For the text-containing cell, return its midpoint in [x, y] coordinate format. 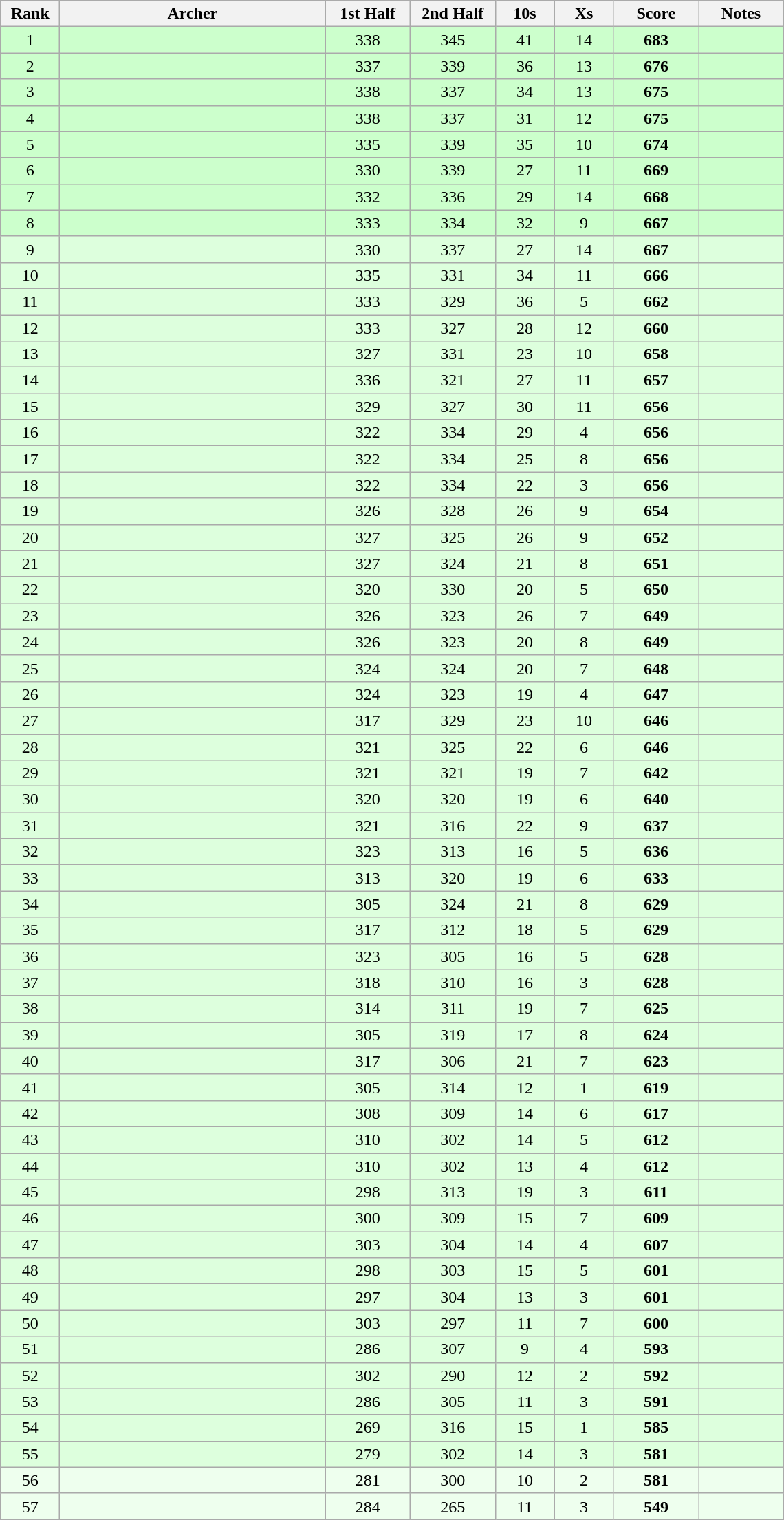
592 [656, 1376]
611 [656, 1192]
319 [453, 1035]
674 [656, 144]
311 [453, 1009]
40 [30, 1061]
591 [656, 1402]
637 [656, 826]
625 [656, 1009]
44 [30, 1166]
265 [453, 1506]
654 [656, 511]
650 [656, 590]
39 [30, 1035]
57 [30, 1506]
50 [30, 1323]
55 [30, 1454]
33 [30, 878]
56 [30, 1480]
332 [368, 197]
49 [30, 1297]
312 [453, 930]
666 [656, 275]
Score [656, 14]
328 [453, 511]
318 [368, 983]
676 [656, 66]
593 [656, 1349]
284 [368, 1506]
10s [525, 14]
281 [368, 1480]
290 [453, 1376]
345 [453, 40]
43 [30, 1139]
600 [656, 1323]
308 [368, 1113]
37 [30, 983]
668 [656, 197]
648 [656, 668]
42 [30, 1113]
660 [656, 328]
38 [30, 1009]
52 [30, 1376]
617 [656, 1113]
623 [656, 1061]
640 [656, 800]
624 [656, 1035]
636 [656, 852]
306 [453, 1061]
662 [656, 301]
47 [30, 1245]
Notes [741, 14]
24 [30, 642]
585 [656, 1428]
Archer [193, 14]
549 [656, 1506]
633 [656, 878]
657 [656, 381]
269 [368, 1428]
Rank [30, 14]
619 [656, 1087]
1st Half [368, 14]
53 [30, 1402]
651 [656, 564]
683 [656, 40]
307 [453, 1349]
54 [30, 1428]
279 [368, 1454]
51 [30, 1349]
609 [656, 1219]
642 [656, 773]
658 [656, 354]
652 [656, 537]
46 [30, 1219]
647 [656, 694]
Xs [584, 14]
2nd Half [453, 14]
607 [656, 1245]
45 [30, 1192]
669 [656, 171]
48 [30, 1271]
